Find where the given text appears and provide that cell's center as (X, Y) coordinate. 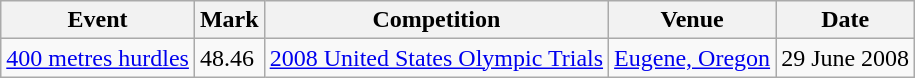
400 metres hurdles (98, 58)
Event (98, 20)
Eugene, Oregon (692, 58)
Date (846, 20)
Venue (692, 20)
Mark (229, 20)
48.46 (229, 58)
Competition (436, 20)
2008 United States Olympic Trials (436, 58)
29 June 2008 (846, 58)
